Locate the cell with the specified text and output its [x, y] center coordinate. 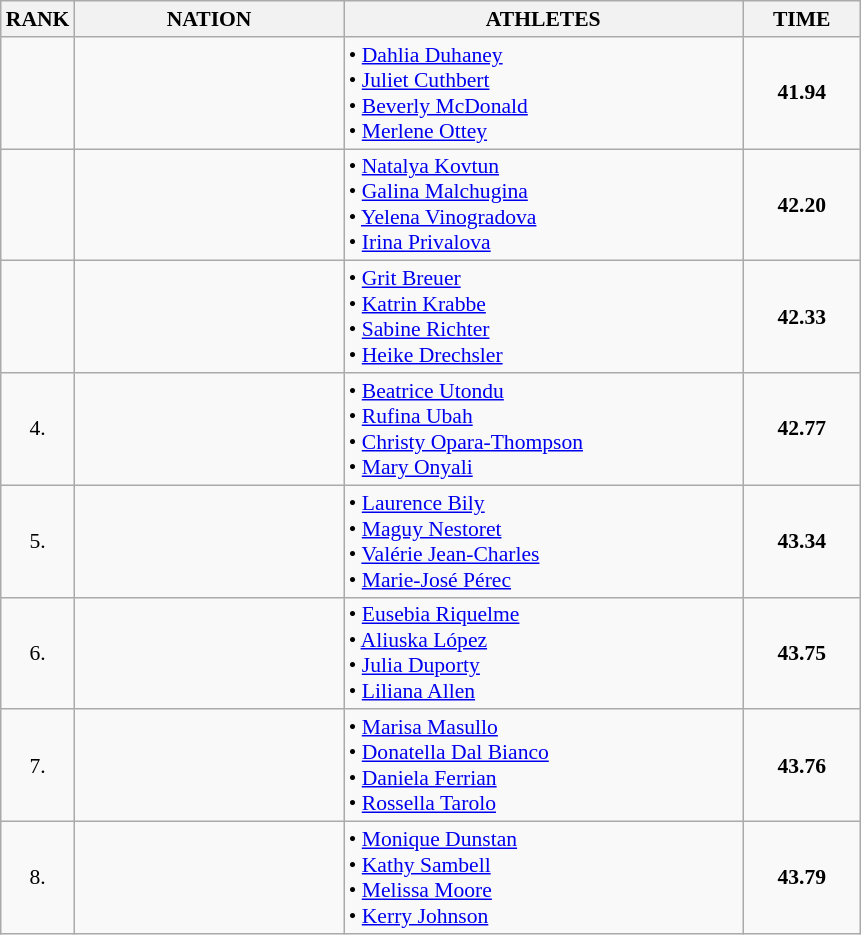
43.34 [802, 541]
43.76 [802, 766]
7. [38, 766]
42.33 [802, 317]
• Beatrice Utondu• Rufina Ubah• Christy Opara-Thompson• Mary Onyali [544, 429]
TIME [802, 19]
4. [38, 429]
• Monique Dunstan• Kathy Sambell• Melissa Moore• Kerry Johnson [544, 878]
• Grit Breuer• Katrin Krabbe• Sabine Richter• Heike Drechsler [544, 317]
6. [38, 653]
42.77 [802, 429]
41.94 [802, 93]
• Laurence Bily• Maguy Nestoret• Valérie Jean-Charles• Marie-José Pérec [544, 541]
• Eusebia Riquelme• Aliuska López• Julia Duporty• Liliana Allen [544, 653]
43.79 [802, 878]
RANK [38, 19]
NATION [208, 19]
42.20 [802, 205]
• Marisa Masullo• Donatella Dal Bianco• Daniela Ferrian• Rossella Tarolo [544, 766]
8. [38, 878]
• Dahlia Duhaney• Juliet Cuthbert• Beverly McDonald• Merlene Ottey [544, 93]
• Natalya Kovtun• Galina Malchugina• Yelena Vinogradova• Irina Privalova [544, 205]
43.75 [802, 653]
5. [38, 541]
ATHLETES [544, 19]
